Return the (X, Y) coordinate for the center point of the cell that contains the specified text.  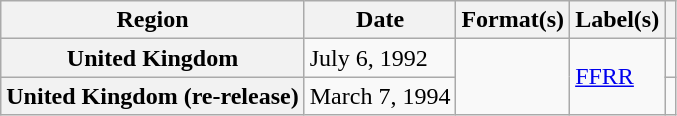
Label(s) (618, 20)
Format(s) (513, 20)
July 6, 1992 (380, 58)
March 7, 1994 (380, 96)
FFRR (618, 77)
Region (152, 20)
United Kingdom (re-release) (152, 96)
United Kingdom (152, 58)
Date (380, 20)
